Pinpoint the cell where the given text exists, returning its (x, y) midpoint coordinate. 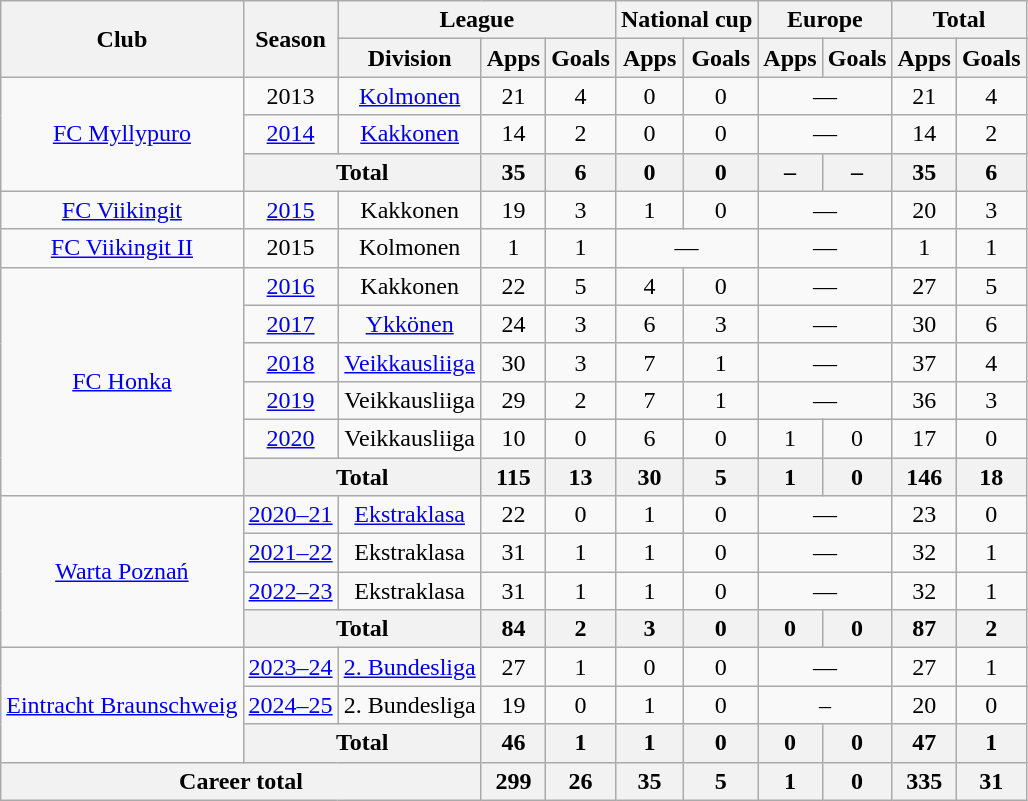
2023–24 (290, 667)
Club (122, 39)
Eintracht Braunschweig (122, 705)
2016 (290, 286)
Division (410, 58)
87 (924, 629)
47 (924, 743)
46 (513, 743)
National cup (686, 20)
2018 (290, 362)
18 (991, 477)
146 (924, 477)
37 (924, 362)
FC Myllypuro (122, 134)
10 (513, 438)
2014 (290, 134)
2020 (290, 438)
29 (513, 400)
League (476, 20)
2021–22 (290, 553)
26 (581, 781)
Ykkönen (410, 324)
23 (924, 515)
2019 (290, 400)
2017 (290, 324)
2013 (290, 96)
335 (924, 781)
2022–23 (290, 591)
Season (290, 39)
17 (924, 438)
Warta Poznań (122, 572)
115 (513, 477)
Career total (241, 781)
84 (513, 629)
13 (581, 477)
2020–21 (290, 515)
FC Viikingit (122, 210)
2024–25 (290, 705)
Europe (825, 20)
FC Viikingit II (122, 248)
36 (924, 400)
299 (513, 781)
FC Honka (122, 381)
24 (513, 324)
